For the text-containing cell, return its midpoint in [x, y] coordinate format. 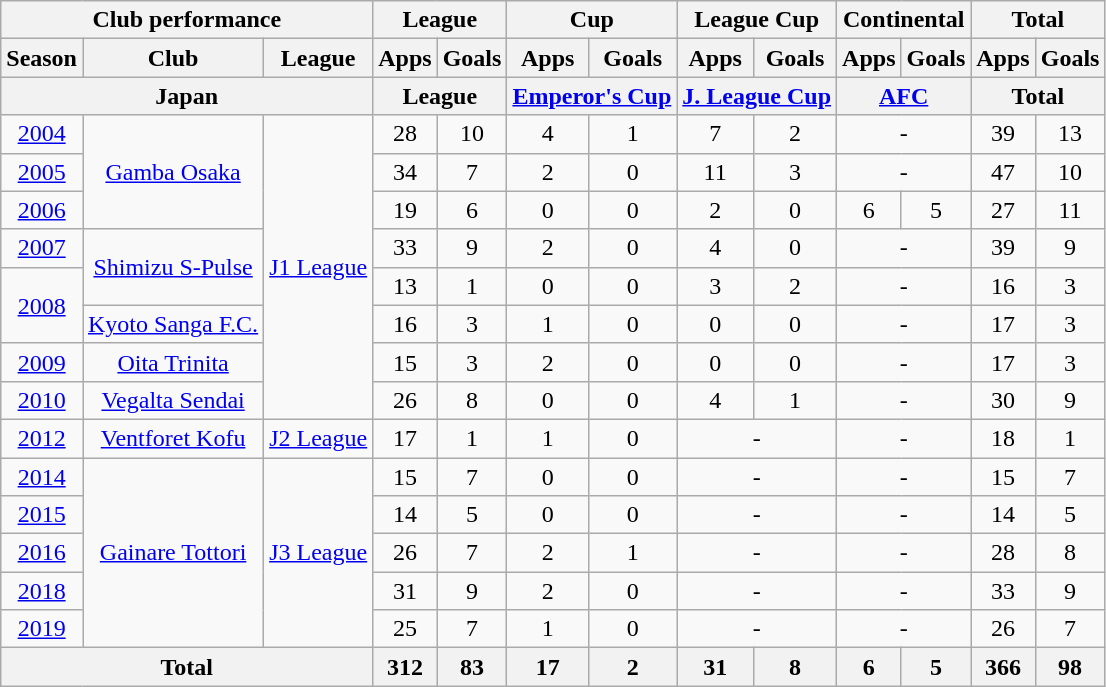
27 [1003, 210]
2004 [42, 134]
47 [1003, 172]
366 [1003, 667]
Gamba Osaka [172, 172]
2009 [42, 362]
Cup [592, 20]
2007 [42, 248]
J2 League [318, 438]
19 [405, 210]
2015 [42, 515]
Emperor's Cup [592, 96]
2014 [42, 477]
Ventforet Kofu [172, 438]
Continental [904, 20]
Season [42, 58]
Vegalta Sendai [172, 400]
2008 [42, 305]
30 [1003, 400]
98 [1070, 667]
2005 [42, 172]
Oita Trinita [172, 362]
18 [1003, 438]
J3 League [318, 553]
83 [472, 667]
Gainare Tottori [172, 553]
312 [405, 667]
Club performance [187, 20]
25 [405, 629]
J. League Cup [757, 96]
2010 [42, 400]
2006 [42, 210]
J1 League [318, 267]
League Cup [757, 20]
2018 [42, 591]
AFC [904, 96]
Shimizu S-Pulse [172, 267]
2016 [42, 553]
Japan [187, 96]
2012 [42, 438]
Club [172, 58]
Kyoto Sanga F.C. [172, 324]
34 [405, 172]
2019 [42, 629]
